Return (x, y) of the center of cell containing provided text 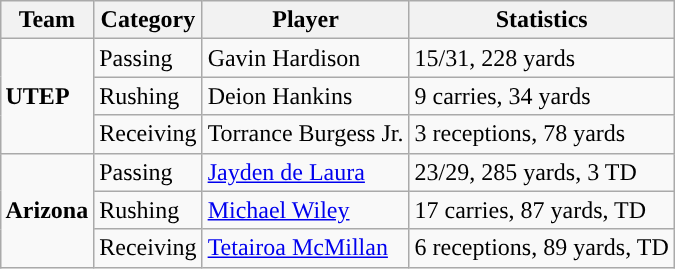
Deion Hankins (306, 96)
Player (306, 20)
23/29, 285 yards, 3 TD (542, 172)
Michael Wiley (306, 210)
Category (148, 20)
Torrance Burgess Jr. (306, 134)
Jayden de Laura (306, 172)
15/31, 228 yards (542, 58)
Arizona (47, 210)
9 carries, 34 yards (542, 96)
UTEP (47, 96)
Team (47, 20)
Gavin Hardison (306, 58)
6 receptions, 89 yards, TD (542, 248)
Statistics (542, 20)
3 receptions, 78 yards (542, 134)
Tetairoa McMillan (306, 248)
17 carries, 87 yards, TD (542, 210)
